Determine the [X, Y] coordinate at the center of the cell enclosing the given text.  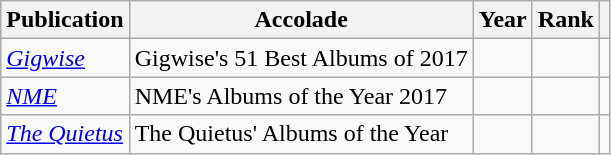
Rank [566, 20]
Gigwise [65, 58]
Publication [65, 20]
NME [65, 96]
NME's Albums of the Year 2017 [301, 96]
The Quietus [65, 134]
Year [502, 20]
Accolade [301, 20]
Gigwise's 51 Best Albums of 2017 [301, 58]
The Quietus' Albums of the Year [301, 134]
